Return (x, y) of the center of cell containing provided text 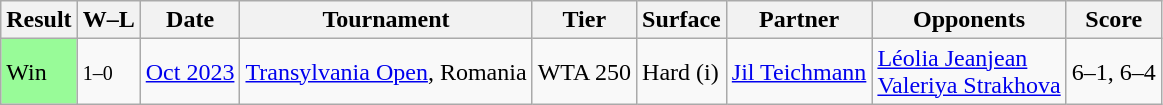
Tier (584, 20)
Result (39, 20)
Oct 2023 (190, 72)
Score (1114, 20)
Tournament (386, 20)
Surface (682, 20)
Win (39, 72)
Hard (i) (682, 72)
Date (190, 20)
Partner (799, 20)
1–0 (108, 72)
Léolia Jeanjean Valeriya Strakhova (969, 72)
W–L (108, 20)
WTA 250 (584, 72)
Opponents (969, 20)
Transylvania Open, Romania (386, 72)
Jil Teichmann (799, 72)
6–1, 6–4 (1114, 72)
